Return [X, Y] of the center of cell containing provided text 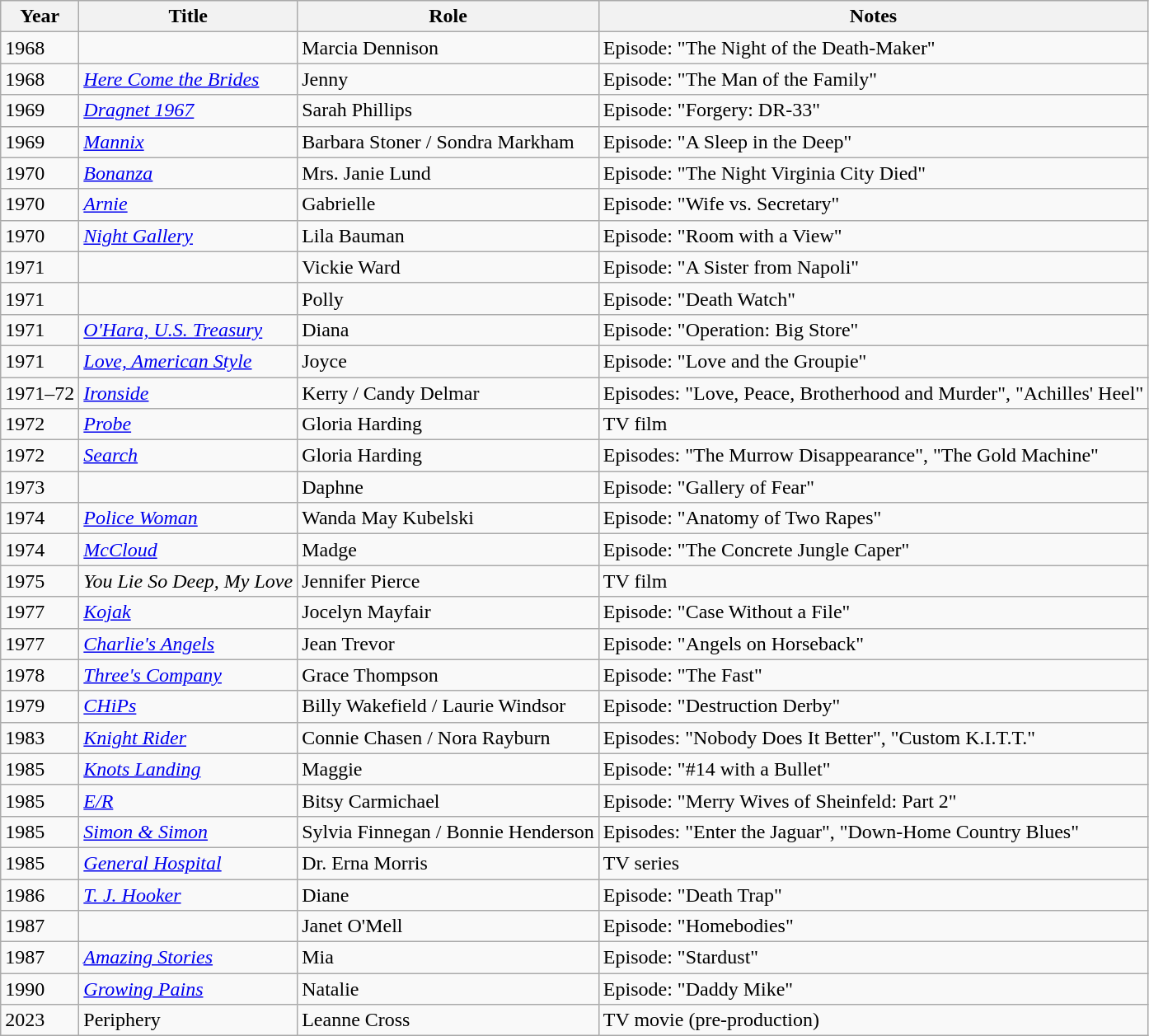
1971–72 [40, 393]
Search [188, 456]
Leanne Cross [448, 1020]
Daphne [448, 487]
Episode: "The Man of the Family" [873, 79]
Night Gallery [188, 236]
Episodes: "The Murrow Disappearance", "The Gold Machine" [873, 456]
1990 [40, 989]
Mannix [188, 142]
Mia [448, 958]
Vickie Ward [448, 267]
Police Woman [188, 518]
Diane [448, 894]
Jean Trevor [448, 644]
Episode: "Room with a View" [873, 236]
Natalie [448, 989]
Dr. Erna Morris [448, 863]
Episode: "Angels on Horseback" [873, 644]
Title [188, 16]
Billy Wakefield / Laurie Windsor [448, 706]
Jocelyn Mayfair [448, 612]
Here Come the Brides [188, 79]
Wanda May Kubelski [448, 518]
1973 [40, 487]
Maggie [448, 769]
CHiPs [188, 706]
McCloud [188, 550]
Episode: "Daddy Mike" [873, 989]
Episodes: "Enter the Jaguar", "Down-Home Country Blues" [873, 832]
Notes [873, 16]
Kerry / Candy Delmar [448, 393]
Episode: "Death Trap" [873, 894]
Lila Bauman [448, 236]
Episode: "A Sister from Napoli" [873, 267]
T. J. Hooker [188, 894]
Episode: "Wife vs. Secretary" [873, 204]
Episode: "Gallery of Fear" [873, 487]
Periphery [188, 1020]
Jennifer Pierce [448, 581]
1978 [40, 675]
Episode: "Death Watch" [873, 298]
E/R [188, 800]
Mrs. Janie Lund [448, 173]
Episode: "Homebodies" [873, 926]
Marcia Dennison [448, 48]
Role [448, 16]
Episode: "The Fast" [873, 675]
Bitsy Carmichael [448, 800]
Episode: "Anatomy of Two Rapes" [873, 518]
Jenny [448, 79]
Episode: "Love and the Groupie" [873, 361]
Knight Rider [188, 738]
Polly [448, 298]
Episode: "A Sleep in the Deep" [873, 142]
1975 [40, 581]
Bonanza [188, 173]
Ironside [188, 393]
Madge [448, 550]
You Lie So Deep, My Love [188, 581]
Episode: "Stardust" [873, 958]
Episode: "Case Without a File" [873, 612]
Episode: "The Night of the Death-Maker" [873, 48]
O'Hara, U.S. Treasury [188, 330]
Connie Chasen / Nora Rayburn [448, 738]
Sylvia Finnegan / Bonnie Henderson [448, 832]
Gabrielle [448, 204]
Diana [448, 330]
Episode: "Destruction Derby" [873, 706]
Charlie's Angels [188, 644]
Sarah Phillips [448, 110]
TV movie (pre-production) [873, 1020]
Dragnet 1967 [188, 110]
Episodes: "Nobody Does It Better", "Custom K.I.T.T." [873, 738]
Growing Pains [188, 989]
Amazing Stories [188, 958]
Episode: "Operation: Big Store" [873, 330]
Love, American Style [188, 361]
Three's Company [188, 675]
1979 [40, 706]
Episode: "#14 with a Bullet" [873, 769]
1986 [40, 894]
Barbara Stoner / Sondra Markham [448, 142]
Kojak [188, 612]
General Hospital [188, 863]
Year [40, 16]
Episode: "Merry Wives of Sheinfeld: Part 2" [873, 800]
Probe [188, 424]
Episodes: "Love, Peace, Brotherhood and Murder", "Achilles' Heel" [873, 393]
Episode: "The Concrete Jungle Caper" [873, 550]
Grace Thompson [448, 675]
Episode: "The Night Virginia City Died" [873, 173]
TV series [873, 863]
1983 [40, 738]
Joyce [448, 361]
Episode: "Forgery: DR-33" [873, 110]
Janet O'Mell [448, 926]
Knots Landing [188, 769]
2023 [40, 1020]
Arnie [188, 204]
Simon & Simon [188, 832]
